Return the (x, y) coordinate for the center point of the cell that contains the specified text.  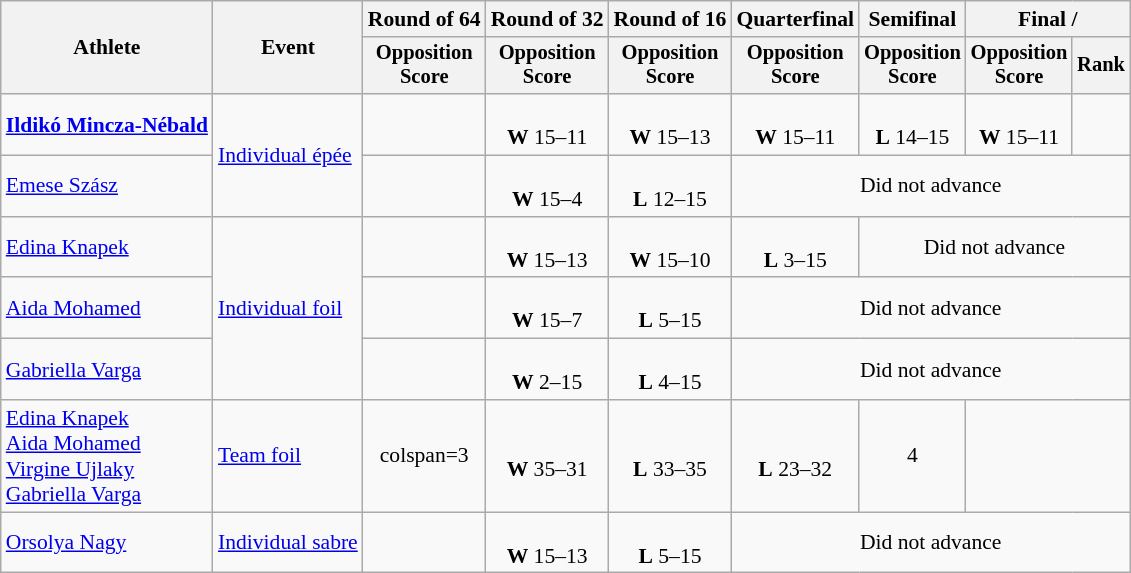
Individual foil (288, 308)
4 (912, 456)
Gabriella Varga (107, 370)
L 4–15 (670, 370)
Final / (1048, 19)
W 15–7 (548, 308)
Athlete (107, 48)
Quarterfinal (795, 19)
W 35–31 (548, 456)
Individual épée (288, 155)
L 3–15 (795, 248)
Round of 64 (424, 19)
Semifinal (912, 19)
Edina Knapek (107, 248)
Team foil (288, 456)
Round of 16 (670, 19)
Emese Szász (107, 186)
Ildikó Mincza-Nébald (107, 124)
Round of 32 (548, 19)
W 15–4 (548, 186)
Aida Mohamed (107, 308)
L 23–32 (795, 456)
L 12–15 (670, 186)
colspan=3 (424, 456)
Event (288, 48)
L 14–15 (912, 124)
Individual sabre (288, 542)
W 2–15 (548, 370)
L 33–35 (670, 456)
Edina KnapekAida MohamedVirgine UjlakyGabriella Varga (107, 456)
W 15–10 (670, 248)
Orsolya Nagy (107, 542)
Rank (1101, 66)
